Return the [x, y] coordinate for the center point of the cell that contains the specified text.  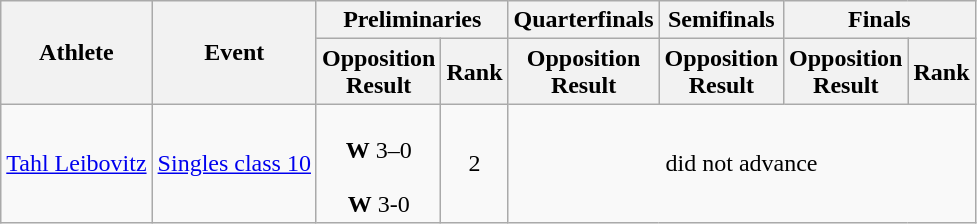
Finals [880, 20]
2 [474, 164]
Athlete [76, 52]
did not advance [742, 164]
W 3–0W 3-0 [378, 164]
Preliminaries [412, 20]
Singles class 10 [234, 164]
Tahl Leibovitz [76, 164]
Semifinals [721, 20]
Event [234, 52]
Quarterfinals [584, 20]
